Detect which cell encompasses the target text, then output its [X, Y] center coordinate. 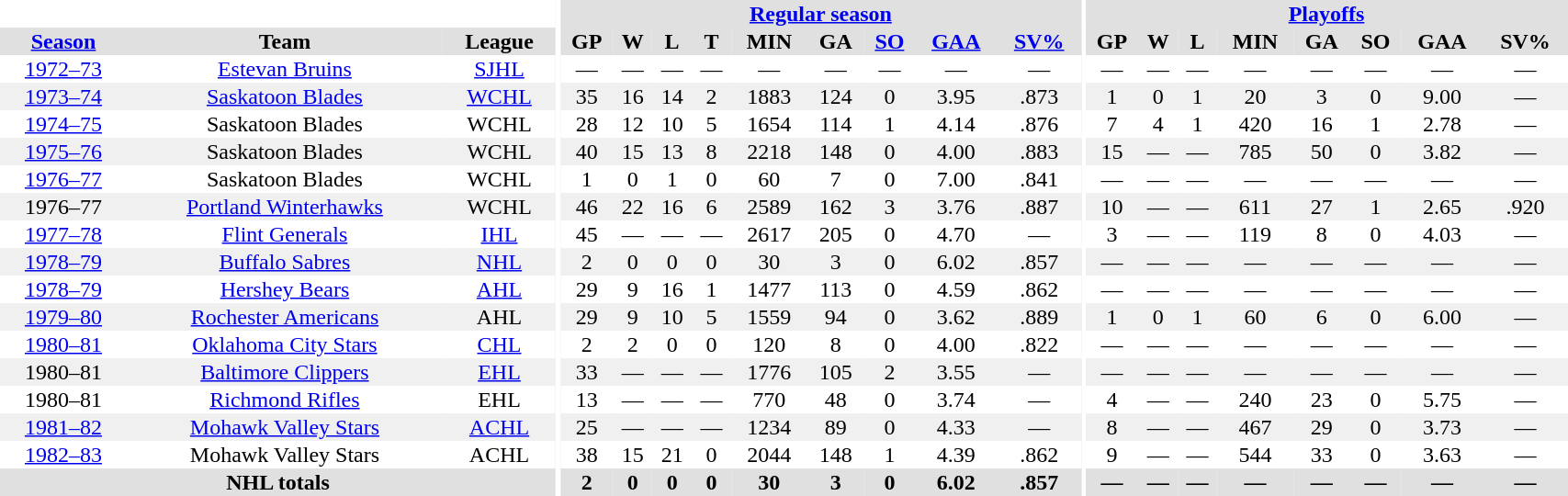
3.73 [1442, 427]
35 [587, 96]
1975–76 [63, 152]
3.82 [1442, 152]
3.63 [1442, 455]
46 [587, 207]
2.65 [1442, 207]
3.55 [955, 372]
89 [836, 427]
770 [770, 400]
12 [632, 124]
.889 [1040, 317]
611 [1255, 207]
NHL totals [277, 482]
14 [672, 96]
NHL [500, 262]
Portland Winterhawks [285, 207]
124 [836, 96]
38 [587, 455]
CHL [500, 344]
1234 [770, 427]
Playoffs [1326, 14]
1776 [770, 372]
1883 [770, 96]
105 [836, 372]
4.14 [955, 124]
2589 [770, 207]
48 [836, 400]
162 [836, 207]
6.00 [1442, 317]
45 [587, 234]
.822 [1040, 344]
467 [1255, 427]
27 [1322, 207]
Hershey Bears [285, 289]
1973–74 [63, 96]
3.95 [955, 96]
.887 [1040, 207]
3.76 [955, 207]
.841 [1040, 179]
1559 [770, 317]
119 [1255, 234]
1982–83 [63, 455]
1654 [770, 124]
Team [285, 41]
Flint Generals [285, 234]
2218 [770, 152]
1477 [770, 289]
Buffalo Sabres [285, 262]
1979–80 [63, 317]
.873 [1040, 96]
2044 [770, 455]
Baltimore Clippers [285, 372]
1974–75 [63, 124]
2617 [770, 234]
3.62 [955, 317]
1981–82 [63, 427]
Oklahoma City Stars [285, 344]
7.00 [955, 179]
785 [1255, 152]
SJHL [500, 69]
420 [1255, 124]
4.33 [955, 427]
Season [63, 41]
IHL [500, 234]
2.78 [1442, 124]
25 [587, 427]
544 [1255, 455]
120 [770, 344]
1977–78 [63, 234]
Regular season [821, 14]
28 [587, 124]
22 [632, 207]
9.00 [1442, 96]
113 [836, 289]
Rochester Americans [285, 317]
T [711, 41]
4.03 [1442, 234]
4.39 [955, 455]
20 [1255, 96]
Richmond Rifles [285, 400]
94 [836, 317]
21 [672, 455]
3.74 [955, 400]
Estevan Bruins [285, 69]
4.70 [955, 234]
50 [1322, 152]
40 [587, 152]
.876 [1040, 124]
23 [1322, 400]
5.75 [1442, 400]
.883 [1040, 152]
240 [1255, 400]
1972–73 [63, 69]
114 [836, 124]
205 [836, 234]
4.59 [955, 289]
.920 [1526, 207]
League [500, 41]
